Identify which cell holds the provided text, then report its (x, y) central coordinate. 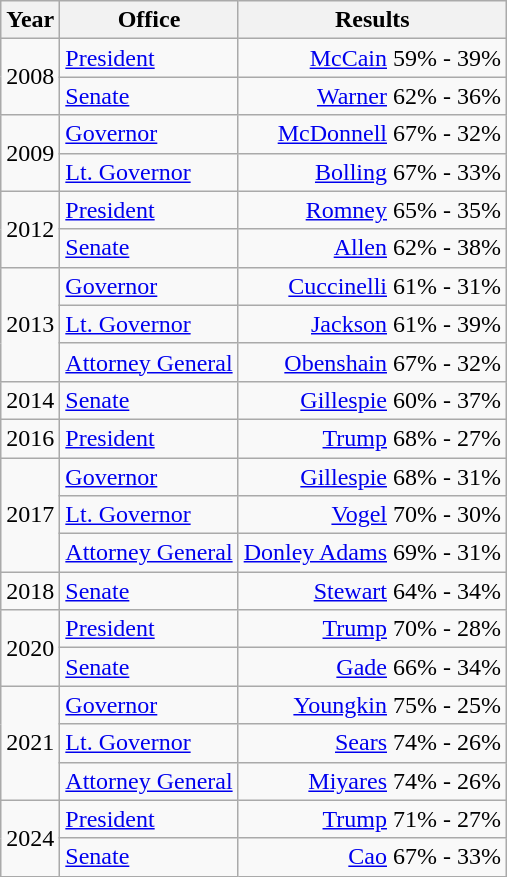
Cuccinelli 61% - 31% (372, 286)
Gillespie 68% - 31% (372, 477)
Bolling 67% - 33% (372, 172)
2014 (30, 400)
McDonnell 67% - 32% (372, 134)
Sears 74% - 26% (372, 743)
2024 (30, 838)
Stewart 64% - 34% (372, 591)
Trump 70% - 28% (372, 629)
Warner 62% - 36% (372, 96)
Obenshain 67% - 32% (372, 362)
Results (372, 20)
Office (149, 20)
2008 (30, 77)
Jackson 61% - 39% (372, 324)
2017 (30, 515)
2009 (30, 153)
Romney 65% - 35% (372, 210)
Trump 68% - 27% (372, 438)
Trump 71% - 27% (372, 819)
Cao 67% - 33% (372, 857)
Gade 66% - 34% (372, 667)
2020 (30, 648)
Year (30, 20)
McCain 59% - 39% (372, 58)
2012 (30, 229)
Youngkin 75% - 25% (372, 705)
2016 (30, 438)
Allen 62% - 38% (372, 248)
Vogel 70% - 30% (372, 515)
2013 (30, 324)
Miyares 74% - 26% (372, 781)
Gillespie 60% - 37% (372, 400)
2021 (30, 743)
2018 (30, 591)
Donley Adams 69% - 31% (372, 553)
